Capture the cell that displays the provided text and extract its (X, Y) central coordinate. 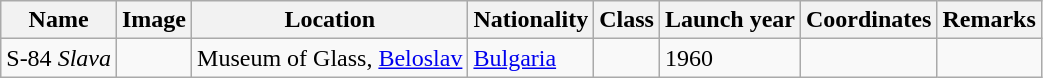
Nationality (531, 20)
Museum of Glass, Beloslav (330, 58)
Launch year (730, 20)
Image (154, 20)
Location (330, 20)
Name (59, 20)
S-84 Slava (59, 58)
Remarks (989, 20)
Bulgaria (531, 58)
Class (627, 20)
Coordinates (868, 20)
1960 (730, 58)
